Return the (x, y) coordinate for the center point of the cell that contains the specified text.  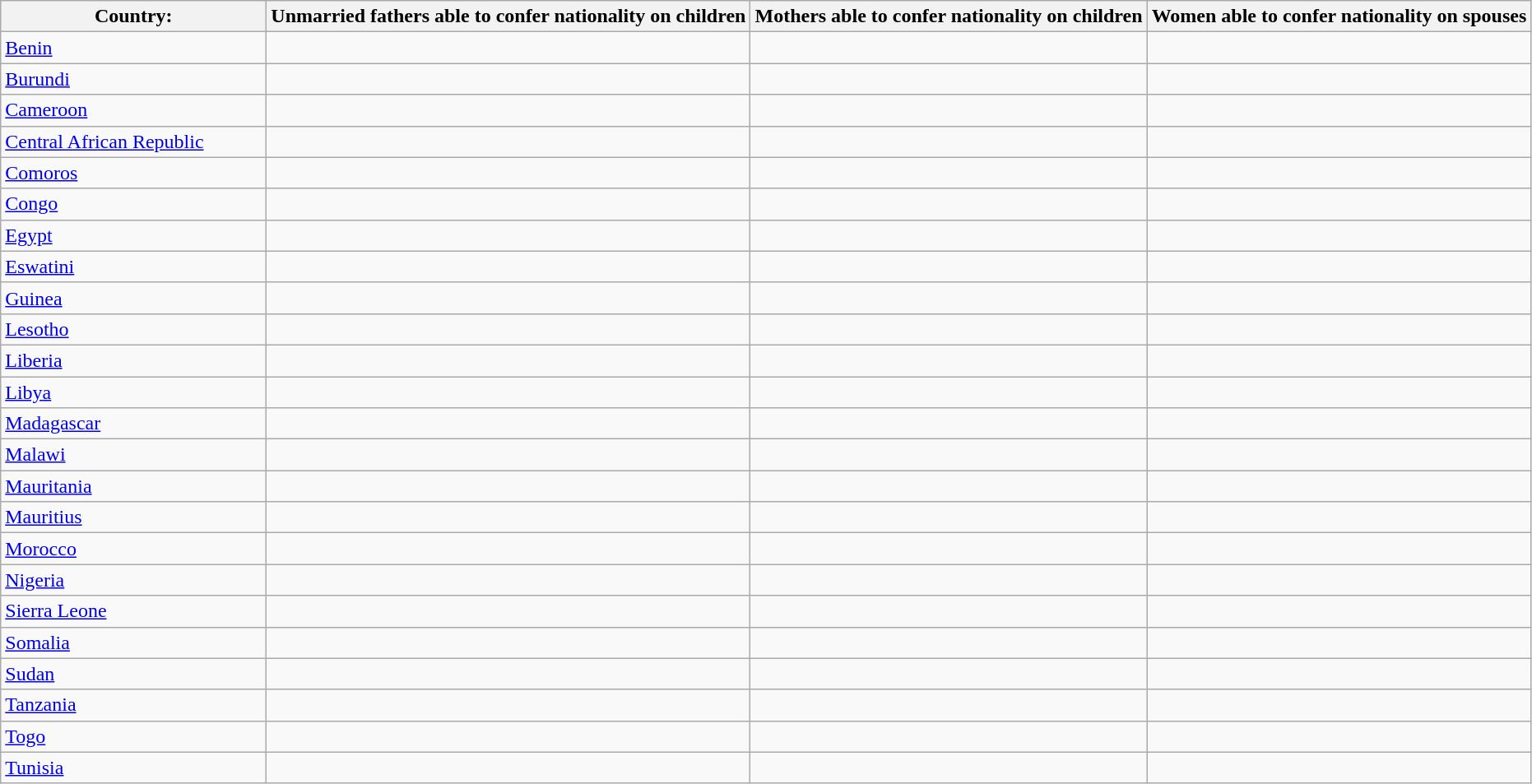
Mauritania (133, 486)
Egypt (133, 235)
Cameroon (133, 110)
Central African Republic (133, 141)
Liberia (133, 360)
Malawi (133, 455)
Mothers able to confer nationality on children (949, 16)
Sierra Leone (133, 611)
Lesotho (133, 329)
Country: (133, 16)
Sudan (133, 674)
Women able to confer nationality on spouses (1339, 16)
Togo (133, 736)
Tanzania (133, 705)
Somalia (133, 643)
Libya (133, 392)
Burundi (133, 79)
Nigeria (133, 580)
Eswatini (133, 267)
Guinea (133, 298)
Madagascar (133, 424)
Unmarried fathers able to confer nationality on children (508, 16)
Mauritius (133, 517)
Congo (133, 204)
Tunisia (133, 768)
Benin (133, 48)
Comoros (133, 173)
Morocco (133, 549)
